Provide the [x, y] coordinate of the cell's center where the given text is located.  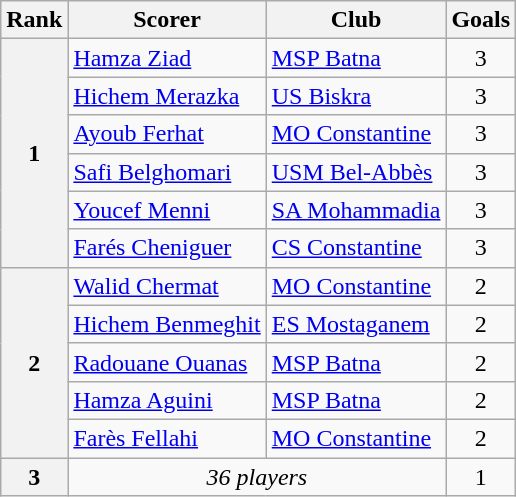
USM Bel-Abbès [356, 172]
Farés Cheniguer [167, 248]
Ayoub Ferhat [167, 134]
Walid Chermat [167, 286]
SA Mohammadia [356, 210]
Goals [481, 20]
Safi Belghomari [167, 172]
Hichem Benmeghit [167, 324]
Farès Fellahi [167, 438]
CS Constantine [356, 248]
US Biskra [356, 96]
Radouane Ouanas [167, 362]
Hichem Merazka [167, 96]
Youcef Menni [167, 210]
Scorer [167, 20]
36 players [257, 477]
Rank [34, 20]
Club [356, 20]
Hamza Aguini [167, 400]
ES Mostaganem [356, 324]
Hamza Ziad [167, 58]
